From the cell containing the given text, extract its center point as [X, Y] coordinate. 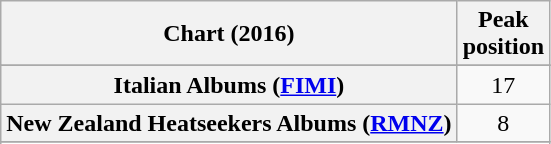
New Zealand Heatseekers Albums (RMNZ) [229, 123]
Peak position [503, 34]
Italian Albums (FIMI) [229, 85]
17 [503, 85]
8 [503, 123]
Chart (2016) [229, 34]
